Determine the [X, Y] coordinate at the center of the cell enclosing the given text.  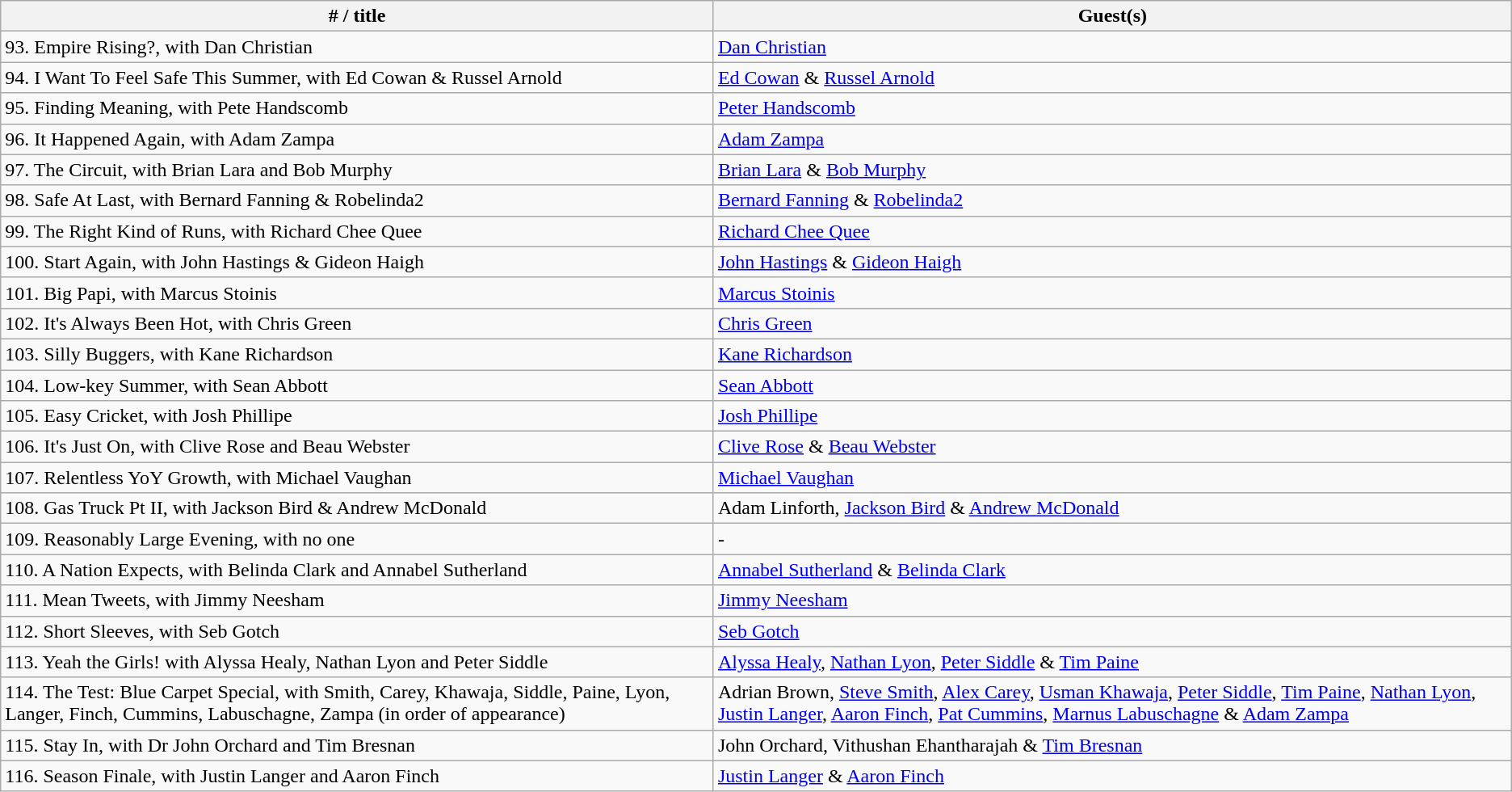
Seb Gotch [1112, 631]
107. Relentless YoY Growth, with Michael Vaughan [357, 478]
105. Easy Cricket, with Josh Phillipe [357, 416]
99. The Right Kind of Runs, with Richard Chee Quee [357, 231]
104. Low-key Summer, with Sean Abbott [357, 385]
109. Reasonably Large Evening, with no one [357, 539]
Annabel Sutherland & Belinda Clark [1112, 570]
103. Silly Buggers, with Kane Richardson [357, 354]
Marcus Stoinis [1112, 293]
- [1112, 539]
Justin Langer & Aaron Finch [1112, 776]
Brian Lara & Bob Murphy [1112, 170]
98. Safe At Last, with Bernard Fanning & Robelinda2 [357, 200]
# / title [357, 16]
John Hastings & Gideon Haigh [1112, 262]
116. Season Finale, with Justin Langer and Aaron Finch [357, 776]
Adam Linforth, Jackson Bird & Andrew McDonald [1112, 508]
95. Finding Meaning, with Pete Handscomb [357, 108]
110. A Nation Expects, with Belinda Clark and Annabel Sutherland [357, 570]
102. It's Always Been Hot, with Chris Green [357, 323]
Peter Handscomb [1112, 108]
Richard Chee Quee [1112, 231]
Michael Vaughan [1112, 478]
94. I Want To Feel Safe This Summer, with Ed Cowan & Russel Arnold [357, 78]
Dan Christian [1112, 47]
Kane Richardson [1112, 354]
Bernard Fanning & Robelinda2 [1112, 200]
108. Gas Truck Pt II, with Jackson Bird & Andrew McDonald [357, 508]
93. Empire Rising?, with Dan Christian [357, 47]
Alyssa Healy, Nathan Lyon, Peter Siddle & Tim Paine [1112, 662]
115. Stay In, with Dr John Orchard and Tim Bresnan [357, 745]
John Orchard, Vithushan Ehantharajah & Tim Bresnan [1112, 745]
112. Short Sleeves, with Seb Gotch [357, 631]
Chris Green [1112, 323]
Clive Rose & Beau Webster [1112, 447]
111. Mean Tweets, with Jimmy Neesham [357, 600]
Sean Abbott [1112, 385]
100. Start Again, with John Hastings & Gideon Haigh [357, 262]
Ed Cowan & Russel Arnold [1112, 78]
96. It Happened Again, with Adam Zampa [357, 139]
97. The Circuit, with Brian Lara and Bob Murphy [357, 170]
101. Big Papi, with Marcus Stoinis [357, 293]
106. It's Just On, with Clive Rose and Beau Webster [357, 447]
Josh Phillipe [1112, 416]
Jimmy Neesham [1112, 600]
Guest(s) [1112, 16]
113. Yeah the Girls! with Alyssa Healy, Nathan Lyon and Peter Siddle [357, 662]
Adam Zampa [1112, 139]
